Pinpoint the cell where the given text exists, returning its (X, Y) midpoint coordinate. 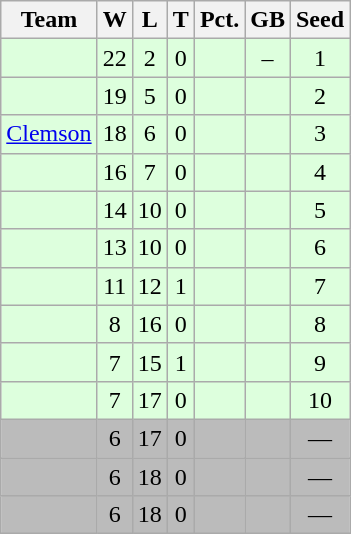
12 (150, 286)
3 (320, 134)
15 (150, 362)
Pct. (219, 20)
Team (49, 20)
9 (320, 362)
W (114, 20)
11 (114, 286)
L (150, 20)
Clemson (49, 134)
Seed (320, 20)
13 (114, 248)
4 (320, 172)
22 (114, 58)
– (268, 58)
GB (268, 20)
14 (114, 210)
19 (114, 96)
T (180, 20)
